Output the (x, y) coordinate of the center of the cell containing the given text.  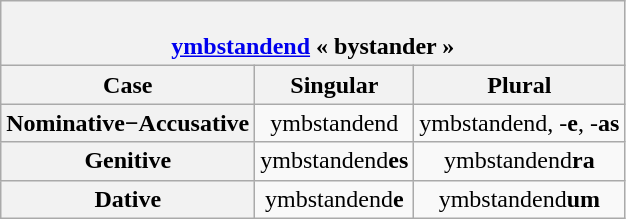
Genitive (128, 161)
ymbstandend (334, 123)
ymbstandendes (334, 161)
Case (128, 85)
ymbstandendra (520, 161)
Nominative−Accusative (128, 123)
ymbstandendum (520, 199)
Dative (128, 199)
ymbstandend, -e, -as (520, 123)
ymbstandende (334, 199)
Plural (520, 85)
ymbstandend « bystander » (313, 34)
Singular (334, 85)
